Scan for the cell matching the given text and deliver its [X, Y] coordinate at center. 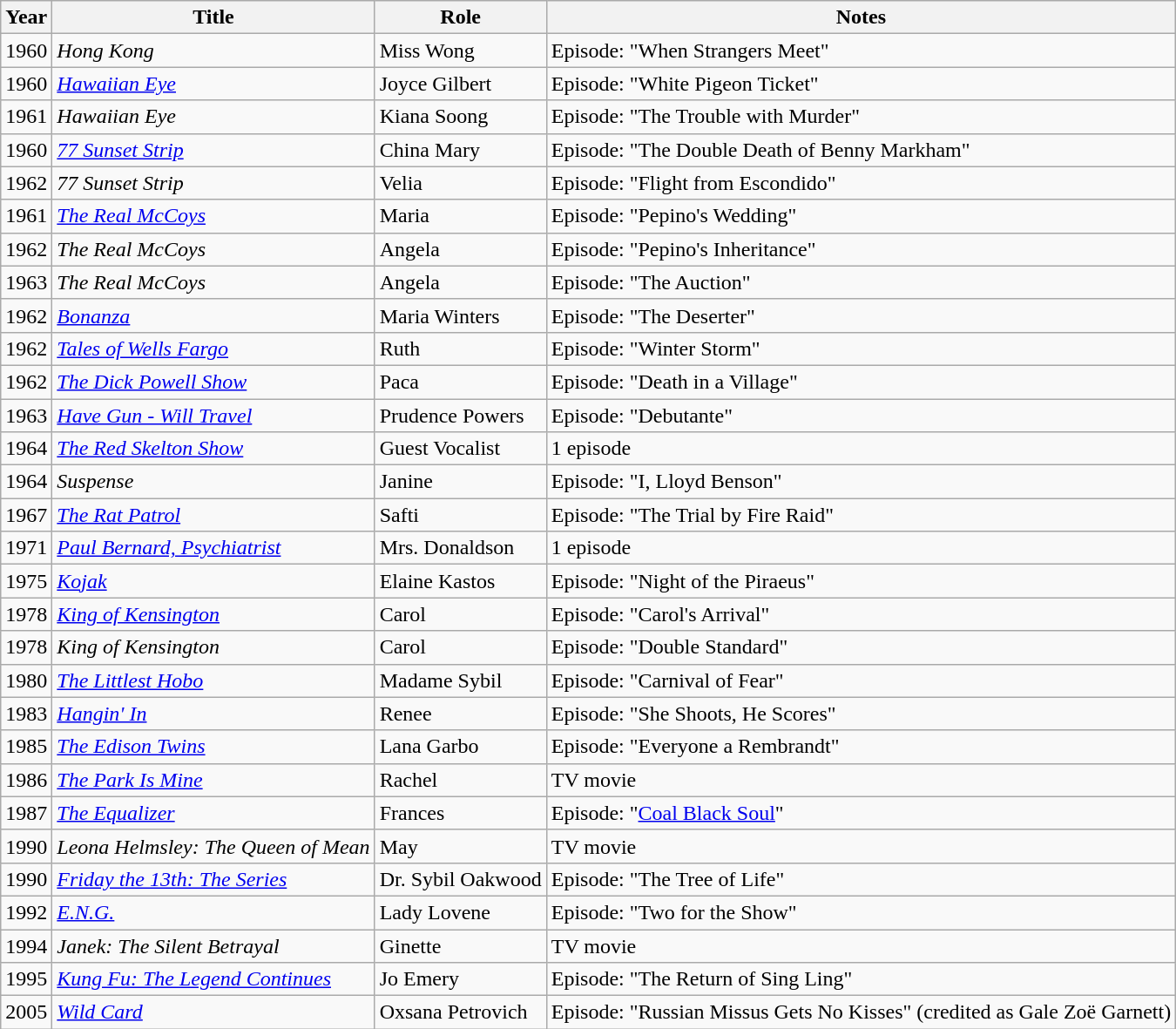
Kojak [213, 581]
Episode: "The Trouble with Murder" [861, 117]
Episode: "When Strangers Meet" [861, 51]
Lady Lovene [460, 912]
Episode: "The Double Death of Benny Markham" [861, 150]
Hangin' In [213, 714]
Episode: "Two for the Show" [861, 912]
Role [460, 17]
The Equalizer [213, 813]
1995 [26, 979]
Hong Kong [213, 51]
Janek: The Silent Betrayal [213, 945]
Episode: "Death in a Village" [861, 382]
Kiana Soong [460, 117]
Episode: "Pepino's Wedding" [861, 216]
Episode: "Coal Black Soul" [861, 813]
Leona Helmsley: The Queen of Mean [213, 846]
1985 [26, 747]
Dr. Sybil Oakwood [460, 879]
The Littlest Hobo [213, 680]
Frances [460, 813]
2005 [26, 1012]
Ginette [460, 945]
Episode: "The Return of Sing Ling" [861, 979]
Mrs. Donaldson [460, 548]
Joyce Gilbert [460, 84]
Prudence Powers [460, 416]
Year [26, 17]
Episode: "The Auction" [861, 282]
Episode: "She Shoots, He Scores" [861, 714]
Kung Fu: The Legend Continues [213, 979]
Episode: "Winter Storm" [861, 349]
Episode: "The Tree of Life" [861, 879]
Elaine Kastos [460, 581]
Janine [460, 482]
Madame Sybil [460, 680]
1983 [26, 714]
1980 [26, 680]
1967 [26, 515]
Have Gun - Will Travel [213, 416]
The Park Is Mine [213, 780]
Paul Bernard, Psychiatrist [213, 548]
Episode: "Carol's Arrival" [861, 614]
E.N.G. [213, 912]
1971 [26, 548]
Episode: "Double Standard" [861, 647]
Episode: "Night of the Piraeus" [861, 581]
Ruth [460, 349]
Episode: "Russian Missus Gets No Kisses" (credited as Gale Zoë Garnett) [861, 1012]
1992 [26, 912]
Friday the 13th: The Series [213, 879]
Safti [460, 515]
Renee [460, 714]
1975 [26, 581]
Paca [460, 382]
Episode: "Carnival of Fear" [861, 680]
Velia [460, 183]
Episode: "The Deserter" [861, 315]
China Mary [460, 150]
The Edison Twins [213, 747]
Wild Card [213, 1012]
Title [213, 17]
Maria Winters [460, 315]
1994 [26, 945]
Episode: "Pepino's Inheritance" [861, 249]
Episode: "Debutante" [861, 416]
The Rat Patrol [213, 515]
1987 [26, 813]
Guest Vocalist [460, 449]
Oxsana Petrovich [460, 1012]
The Red Skelton Show [213, 449]
Episode: "Flight from Escondido" [861, 183]
Episode: "The Trial by Fire Raid" [861, 515]
Notes [861, 17]
Bonanza [213, 315]
Suspense [213, 482]
Episode: "I, Lloyd Benson" [861, 482]
Maria [460, 216]
Episode: "Everyone a Rembrandt" [861, 747]
Episode: "White Pigeon Ticket" [861, 84]
1986 [26, 780]
Jo Emery [460, 979]
Lana Garbo [460, 747]
Rachel [460, 780]
Tales of Wells Fargo [213, 349]
May [460, 846]
Miss Wong [460, 51]
The Dick Powell Show [213, 382]
